Find where the given text appears and provide that cell's center as (x, y) coordinate. 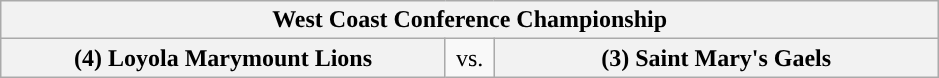
West Coast Conference Championship (470, 20)
vs. (470, 58)
(3) Saint Mary's Gaels (716, 58)
(4) Loyola Marymount Lions (224, 58)
